Pinpoint the cell where the given text exists, returning its [x, y] midpoint coordinate. 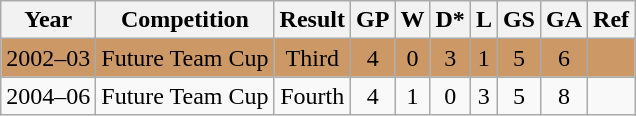
Ref [612, 20]
GA [564, 20]
6 [564, 58]
Competition [185, 20]
GS [518, 20]
2004–06 [48, 96]
8 [564, 96]
Fourth [312, 96]
2002–03 [48, 58]
Third [312, 58]
L [484, 20]
W [412, 20]
GP [372, 20]
Result [312, 20]
Year [48, 20]
D* [450, 20]
